Return the [x, y] coordinate for the center point of the cell that contains the specified text.  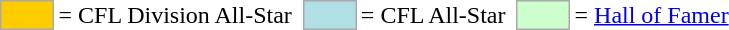
= CFL All-Star [433, 15]
= CFL Division All-Star [175, 15]
